Extract the [X, Y] coordinate from the center of the cell holding the provided text.  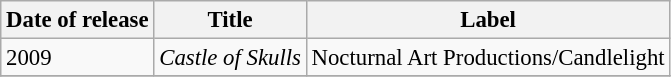
Castle of Skulls [230, 58]
Label [488, 20]
Date of release [78, 20]
Title [230, 20]
2009 [78, 58]
Nocturnal Art Productions/Candlelight [488, 58]
